Provide the (x, y) coordinate of the cell's center where the given text is located.  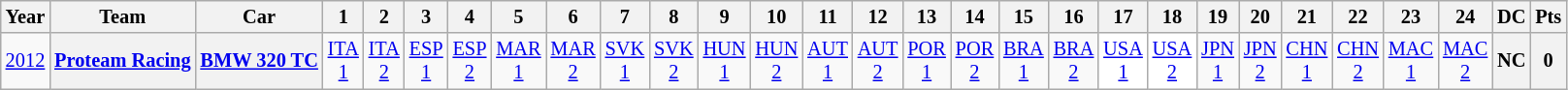
SVK2 (673, 61)
POR1 (926, 61)
12 (878, 16)
3 (427, 16)
19 (1218, 16)
5 (518, 16)
Car (258, 16)
SVK1 (625, 61)
23 (1411, 16)
ESP2 (470, 61)
BRA2 (1074, 61)
AUT2 (878, 61)
USA2 (1172, 61)
16 (1074, 16)
10 (776, 16)
22 (1358, 16)
JPN1 (1218, 61)
DC (1512, 16)
MAR1 (518, 61)
Year (25, 16)
2012 (25, 61)
BMW 320 TC (258, 61)
ESP1 (427, 61)
4 (470, 16)
ITA1 (343, 61)
MAR2 (572, 61)
15 (1024, 16)
1 (343, 16)
17 (1123, 16)
Pts (1549, 16)
18 (1172, 16)
ITA2 (384, 61)
JPN2 (1260, 61)
11 (828, 16)
21 (1306, 16)
24 (1465, 16)
MAC1 (1411, 61)
0 (1549, 61)
9 (725, 16)
20 (1260, 16)
USA1 (1123, 61)
HUN2 (776, 61)
8 (673, 16)
AUT1 (828, 61)
2 (384, 16)
MAC2 (1465, 61)
Team (122, 16)
14 (974, 16)
CHN2 (1358, 61)
CHN1 (1306, 61)
POR2 (974, 61)
BRA1 (1024, 61)
6 (572, 16)
Proteam Racing (122, 61)
7 (625, 16)
NC (1512, 61)
HUN1 (725, 61)
13 (926, 16)
